Search for the cell housing the specified text and yield its [X, Y] center coordinate. 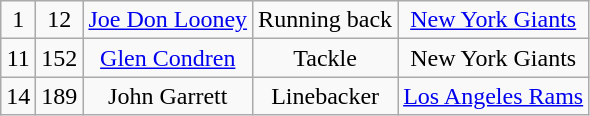
152 [60, 58]
Glen Condren [168, 58]
Running back [326, 20]
189 [60, 96]
12 [60, 20]
1 [18, 20]
Los Angeles Rams [494, 96]
11 [18, 58]
Linebacker [326, 96]
Tackle [326, 58]
John Garrett [168, 96]
14 [18, 96]
Joe Don Looney [168, 20]
